Identify which cell holds the provided text, then report its (x, y) central coordinate. 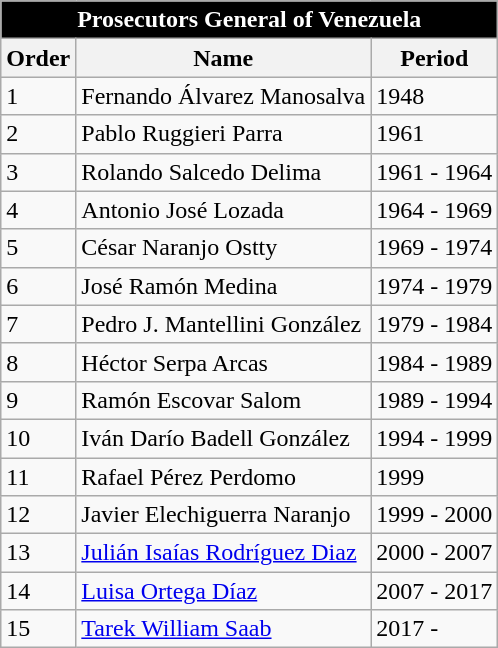
Order (38, 58)
César Naranjo Ostty (224, 248)
6 (38, 286)
11 (38, 477)
1961 (434, 134)
José Ramón Medina (224, 286)
12 (38, 515)
2007 - 2017 (434, 591)
1961 - 1964 (434, 172)
Ramón Escovar Salom (224, 400)
1994 - 1999 (434, 438)
9 (38, 400)
1984 - 1989 (434, 362)
Rafael Pérez Perdomo (224, 477)
Fernando Álvarez Manosalva (224, 96)
Tarek William Saab (224, 629)
1989 - 1994 (434, 400)
4 (38, 210)
1948 (434, 96)
10 (38, 438)
Pablo Ruggieri Parra (224, 134)
Prosecutors General of Venezuela (250, 20)
Iván Darío Badell González (224, 438)
13 (38, 553)
8 (38, 362)
15 (38, 629)
7 (38, 324)
1964 - 1969 (434, 210)
Name (224, 58)
1999 - 2000 (434, 515)
1979 - 1984 (434, 324)
Luisa Ortega Díaz (224, 591)
Javier Elechiguerra Naranjo (224, 515)
2 (38, 134)
Julián Isaías Rodríguez Diaz (224, 553)
Period (434, 58)
Héctor Serpa Arcas (224, 362)
Pedro J. Mantellini González (224, 324)
5 (38, 248)
3 (38, 172)
2000 - 2007 (434, 553)
2017 - (434, 629)
1974 - 1979 (434, 286)
1999 (434, 477)
14 (38, 591)
1969 - 1974 (434, 248)
Rolando Salcedo Delima (224, 172)
1 (38, 96)
Antonio José Lozada (224, 210)
